Pinpoint the cell where the given text exists, returning its (x, y) midpoint coordinate. 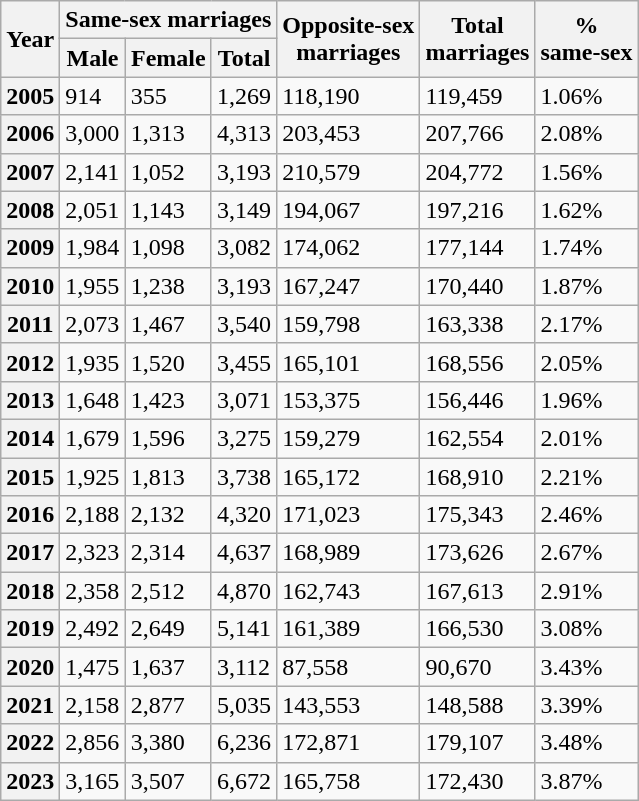
5,141 (244, 629)
148,588 (478, 705)
1,475 (92, 667)
3,112 (244, 667)
156,446 (478, 400)
1,596 (168, 438)
167,247 (348, 286)
168,910 (478, 477)
3.08% (586, 629)
3,507 (168, 781)
2005 (30, 96)
3.39% (586, 705)
2020 (30, 667)
2,073 (92, 324)
143,553 (348, 705)
1.74% (586, 248)
197,216 (478, 210)
2.01% (586, 438)
170,440 (478, 286)
172,430 (478, 781)
Total (244, 58)
1.96% (586, 400)
207,766 (478, 134)
168,556 (478, 362)
1,520 (168, 362)
1,238 (168, 286)
174,062 (348, 248)
2015 (30, 477)
3,071 (244, 400)
2.91% (586, 591)
1,648 (92, 400)
3,540 (244, 324)
173,626 (478, 553)
2022 (30, 743)
162,554 (478, 438)
171,023 (348, 515)
165,758 (348, 781)
3,380 (168, 743)
177,144 (478, 248)
203,453 (348, 134)
167,613 (478, 591)
2010 (30, 286)
6,236 (244, 743)
2,051 (92, 210)
87,558 (348, 667)
161,389 (348, 629)
1,679 (92, 438)
2021 (30, 705)
3,149 (244, 210)
165,172 (348, 477)
2,323 (92, 553)
1,423 (168, 400)
2,856 (92, 743)
Opposite-sexmarriages (348, 39)
4,320 (244, 515)
159,279 (348, 438)
1,813 (168, 477)
2006 (30, 134)
Female (168, 58)
Same-sex marriages (168, 20)
1,143 (168, 210)
1,098 (168, 248)
2014 (30, 438)
2.08% (586, 134)
3.43% (586, 667)
2017 (30, 553)
5,035 (244, 705)
165,101 (348, 362)
153,375 (348, 400)
2023 (30, 781)
3.87% (586, 781)
2016 (30, 515)
2,649 (168, 629)
118,190 (348, 96)
162,743 (348, 591)
3,738 (244, 477)
4,313 (244, 134)
1,269 (244, 96)
4,870 (244, 591)
2009 (30, 248)
2.67% (586, 553)
90,670 (478, 667)
4,637 (244, 553)
6,672 (244, 781)
1,935 (92, 362)
3,275 (244, 438)
2,512 (168, 591)
2,158 (92, 705)
%same-sex (586, 39)
1,313 (168, 134)
3,082 (244, 248)
204,772 (478, 172)
355 (168, 96)
1,955 (92, 286)
2,188 (92, 515)
1,984 (92, 248)
166,530 (478, 629)
1.56% (586, 172)
175,343 (478, 515)
2,877 (168, 705)
Totalmarriages (478, 39)
2011 (30, 324)
3,455 (244, 362)
914 (92, 96)
1.06% (586, 96)
3,000 (92, 134)
2,492 (92, 629)
163,338 (478, 324)
2,132 (168, 515)
119,459 (478, 96)
3.48% (586, 743)
2012 (30, 362)
1.62% (586, 210)
2018 (30, 591)
2.05% (586, 362)
2019 (30, 629)
2.21% (586, 477)
2,314 (168, 553)
2007 (30, 172)
1,052 (168, 172)
1,925 (92, 477)
159,798 (348, 324)
210,579 (348, 172)
168,989 (348, 553)
2,141 (92, 172)
2008 (30, 210)
194,067 (348, 210)
172,871 (348, 743)
Male (92, 58)
2.46% (586, 515)
179,107 (478, 743)
3,165 (92, 781)
2.17% (586, 324)
2013 (30, 400)
1,467 (168, 324)
2,358 (92, 591)
Year (30, 39)
1,637 (168, 667)
1.87% (586, 286)
